From the cell containing the given text, extract its center point as [X, Y] coordinate. 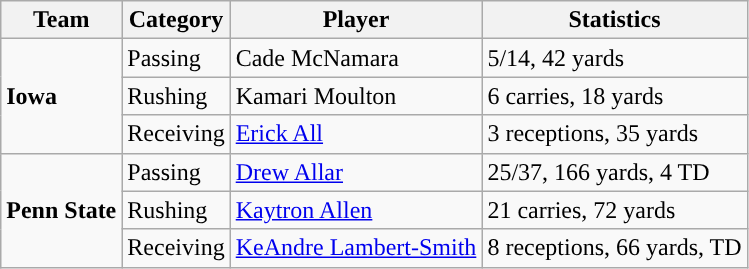
21 carries, 72 yards [614, 210]
8 receptions, 66 yards, TD [614, 248]
Penn State [62, 210]
Team [62, 20]
25/37, 166 yards, 4 TD [614, 172]
Iowa [62, 96]
Category [176, 20]
5/14, 42 yards [614, 58]
6 carries, 18 yards [614, 96]
Drew Allar [356, 172]
KeAndre Lambert-Smith [356, 248]
Kaytron Allen [356, 210]
3 receptions, 35 yards [614, 134]
Cade McNamara [356, 58]
Player [356, 20]
Statistics [614, 20]
Kamari Moulton [356, 96]
Erick All [356, 134]
